Locate the cell with the specified text and output its (X, Y) center coordinate. 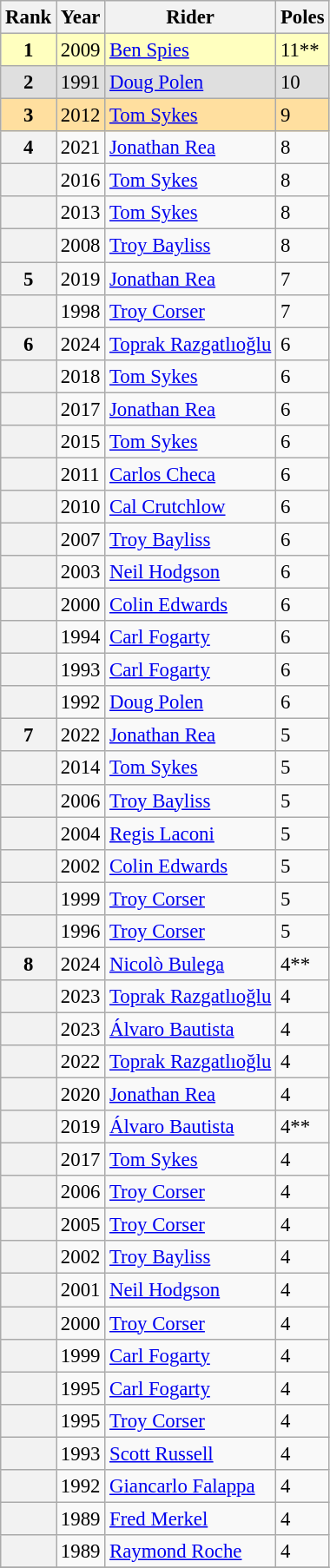
11** (302, 50)
Poles (302, 17)
2021 (81, 148)
2010 (81, 507)
2014 (81, 768)
Cal Crutchlow (191, 507)
2001 (81, 1290)
Fred Merkel (191, 1519)
2020 (81, 1095)
1998 (81, 311)
Ben Spies (191, 50)
Carlos Checa (191, 474)
2008 (81, 246)
2015 (81, 442)
1991 (81, 82)
Regis Laconi (191, 833)
2009 (81, 50)
3 (29, 115)
1 (29, 50)
Rider (191, 17)
2013 (81, 213)
2005 (81, 1225)
2016 (81, 181)
2007 (81, 539)
1994 (81, 637)
10 (302, 82)
2012 (81, 115)
2003 (81, 572)
Nicolò Bulega (191, 964)
1996 (81, 932)
Year (81, 17)
2 (29, 82)
Scott Russell (191, 1453)
Raymond Roche (191, 1552)
Rank (29, 17)
9 (302, 115)
2004 (81, 833)
Giancarlo Falappa (191, 1486)
2011 (81, 474)
2018 (81, 376)
